Identify which cell holds the provided text, then report its (x, y) central coordinate. 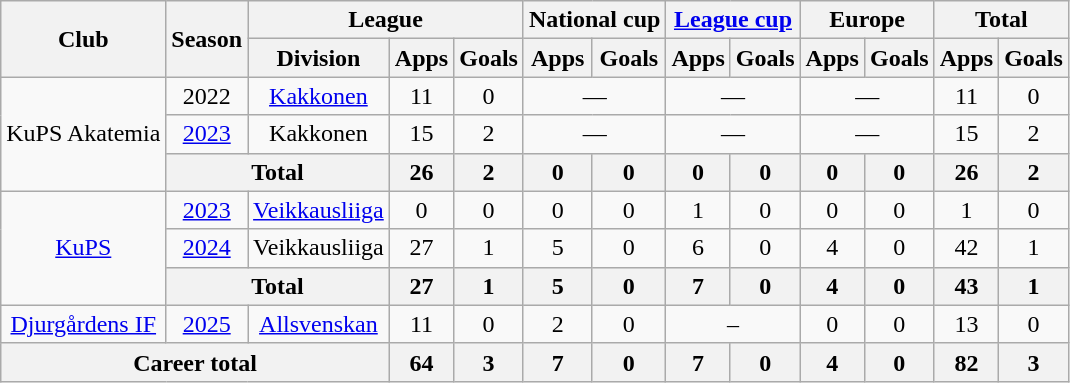
82 (966, 362)
Career total (196, 362)
2025 (207, 324)
Europe (867, 20)
Club (84, 39)
Allsvenskan (319, 324)
64 (421, 362)
KuPS (84, 248)
6 (698, 248)
2022 (207, 96)
2024 (207, 248)
43 (966, 286)
League cup (733, 20)
Season (207, 39)
42 (966, 248)
League (386, 20)
– (733, 324)
Djurgårdens IF (84, 324)
13 (966, 324)
National cup (594, 20)
KuPS Akatemia (84, 134)
Division (319, 58)
